Identify which cell holds the provided text, then report its [x, y] central coordinate. 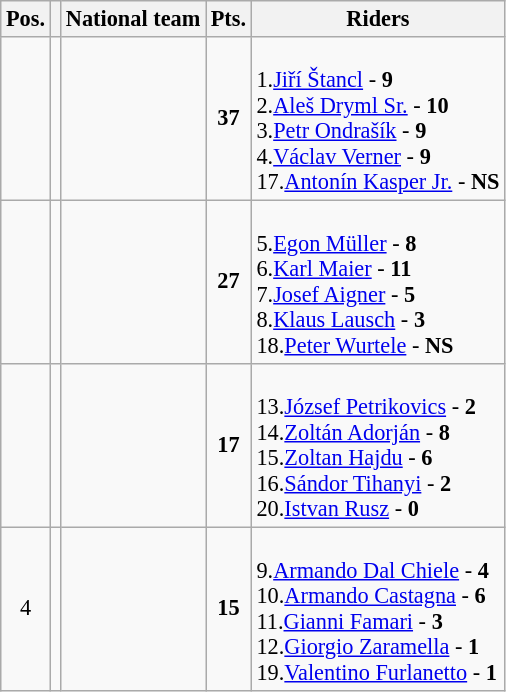
Pos. [26, 19]
27 [229, 282]
Pts. [229, 19]
5.Egon Müller - 8 6.Karl Maier - 11 7.Josef Aigner - 5 8.Klaus Lausch - 3 18.Peter Wurtele - NS [378, 282]
17 [229, 444]
1.Jiří Štancl - 9 2.Aleš Dryml Sr. - 10 3.Petr Ondrašík - 9 4.Václav Verner - 9 17.Antonín Kasper Jr. - NS [378, 118]
9.Armando Dal Chiele - 4 10.Armando Castagna - 6 11.Gianni Famari - 3 12.Giorgio Zaramella - 1 19.Valentino Furlanetto - 1 [378, 608]
National team [134, 19]
Riders [378, 19]
15 [229, 608]
4 [26, 608]
13.József Petrikovics - 2 14.Zoltán Adorján - 8 15.Zoltan Hajdu - 6 16.Sándor Tihanyi - 2 20.Istvan Rusz - 0 [378, 444]
37 [229, 118]
